Capture the cell that displays the provided text and extract its [x, y] central coordinate. 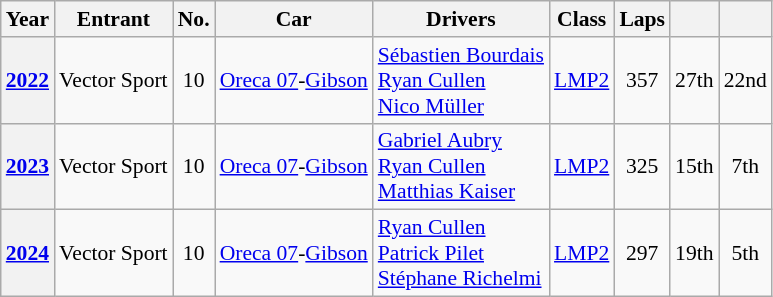
15th [694, 166]
357 [642, 80]
2023 [28, 166]
2024 [28, 254]
Drivers [461, 19]
Laps [642, 19]
5th [746, 254]
7th [746, 166]
Year [28, 19]
Ryan Cullen Patrick Pilet Stéphane Richelmi [461, 254]
No. [194, 19]
19th [694, 254]
325 [642, 166]
27th [694, 80]
Sébastien Bourdais Ryan Cullen Nico Müller [461, 80]
22nd [746, 80]
Entrant [114, 19]
Class [582, 19]
297 [642, 254]
Gabriel Aubry Ryan Cullen Matthias Kaiser [461, 166]
Car [294, 19]
2022 [28, 80]
